Detect which cell encompasses the target text, then output its [x, y] center coordinate. 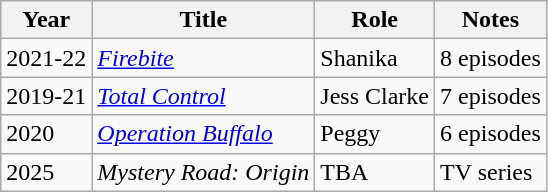
TV series [491, 172]
Role [375, 20]
2021-22 [46, 58]
Firebite [204, 58]
Total Control [204, 96]
Operation Buffalo [204, 134]
Shanika [375, 58]
Notes [491, 20]
2020 [46, 134]
Peggy [375, 134]
6 episodes [491, 134]
Mystery Road: Origin [204, 172]
Jess Clarke [375, 96]
2025 [46, 172]
8 episodes [491, 58]
Title [204, 20]
Year [46, 20]
7 episodes [491, 96]
TBA [375, 172]
2019-21 [46, 96]
